Output the (X, Y) coordinate of the center of the cell containing the given text.  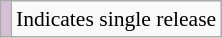
Indicates single release (116, 19)
